From the cell containing the given text, extract its center point as (x, y) coordinate. 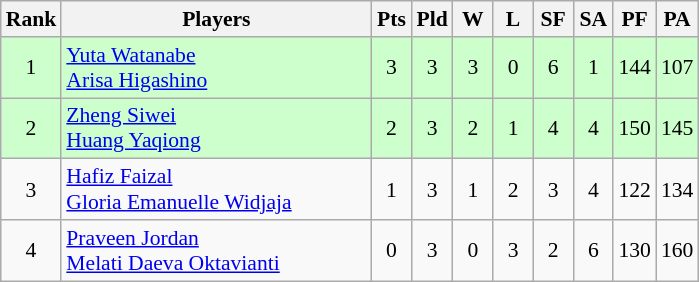
SA (593, 19)
Pld (432, 19)
144 (634, 68)
Yuta Watanabe Arisa Higashino (216, 68)
Rank (32, 19)
SF (553, 19)
L (513, 19)
107 (678, 68)
134 (678, 190)
145 (678, 128)
W (473, 19)
130 (634, 250)
160 (678, 250)
PA (678, 19)
122 (634, 190)
Zheng Siwei Huang Yaqiong (216, 128)
Praveen Jordan Melati Daeva Oktavianti (216, 250)
Players (216, 19)
PF (634, 19)
Pts (391, 19)
Hafiz Faizal Gloria Emanuelle Widjaja (216, 190)
150 (634, 128)
